Search for the cell housing the specified text and yield its [x, y] center coordinate. 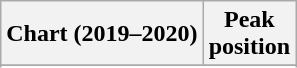
Peakposition [249, 34]
Chart (2019–2020) [102, 34]
